Return the (X, Y) coordinate for the center point of the cell that contains the specified text.  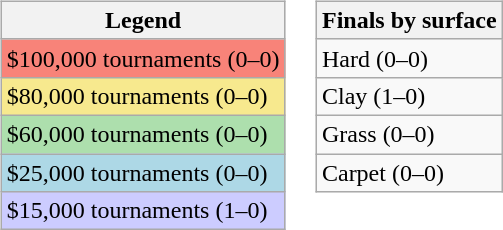
Carpet (0–0) (409, 173)
$100,000 tournaments (0–0) (143, 58)
Clay (1–0) (409, 96)
Legend (143, 20)
$25,000 tournaments (0–0) (143, 173)
$15,000 tournaments (1–0) (143, 211)
$80,000 tournaments (0–0) (143, 96)
Grass (0–0) (409, 134)
$60,000 tournaments (0–0) (143, 134)
Hard (0–0) (409, 58)
Finals by surface (409, 20)
